Locate the cell with the specified text and output its (X, Y) center coordinate. 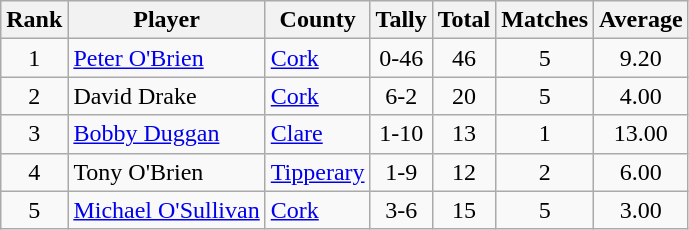
Average (642, 20)
Total (464, 20)
0-46 (401, 58)
1-10 (401, 134)
1-9 (401, 172)
46 (464, 58)
Clare (318, 134)
9.20 (642, 58)
6.00 (642, 172)
Tony O'Brien (166, 172)
Peter O'Brien (166, 58)
Rank (34, 20)
4 (34, 172)
Tipperary (318, 172)
3 (34, 134)
15 (464, 210)
3-6 (401, 210)
3.00 (642, 210)
County (318, 20)
13 (464, 134)
Matches (545, 20)
4.00 (642, 96)
6-2 (401, 96)
Michael O'Sullivan (166, 210)
Player (166, 20)
12 (464, 172)
Tally (401, 20)
13.00 (642, 134)
20 (464, 96)
Bobby Duggan (166, 134)
David Drake (166, 96)
